Determine the (x, y) coordinate at the center of the cell enclosing the given text.  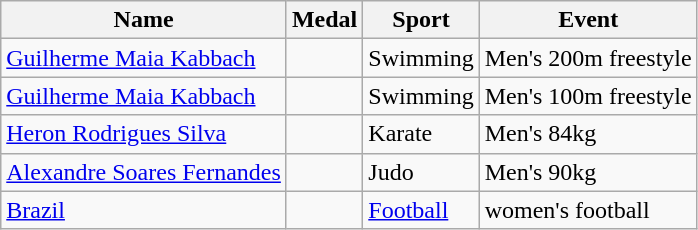
Brazil (144, 210)
Heron Rodrigues Silva (144, 134)
Name (144, 20)
Karate (421, 134)
Men's 90kg (588, 172)
Men's 200m freestyle (588, 58)
Medal (324, 20)
women's football (588, 210)
Sport (421, 20)
Event (588, 20)
Alexandre Soares Fernandes (144, 172)
Men's 100m freestyle (588, 96)
Men's 84kg (588, 134)
Judo (421, 172)
Football (421, 210)
